Capture the cell that displays the provided text and extract its (x, y) central coordinate. 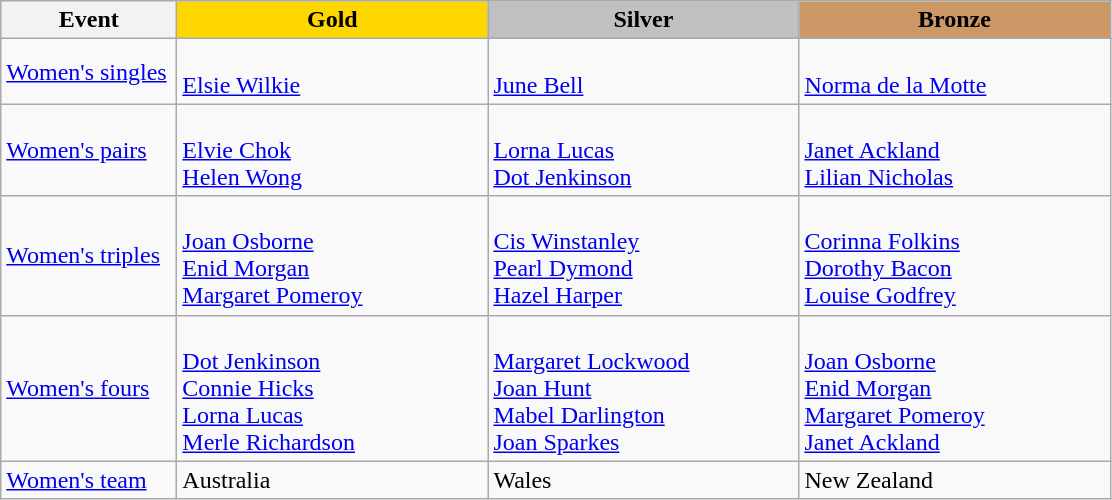
Women's team (89, 480)
Australia (332, 480)
Norma de la Motte (954, 72)
Silver (644, 20)
Margaret Lockwood Joan Hunt Mabel Darlington Joan Sparkes (644, 388)
Lorna Lucas Dot Jenkinson (644, 150)
Elvie Chok Helen Wong (332, 150)
Women's triples (89, 256)
New Zealand (954, 480)
Gold (332, 20)
Janet Ackland Lilian Nicholas (954, 150)
Women's singles (89, 72)
Joan OsborneEnid Morgan Margaret Pomeroy (332, 256)
Women's fours (89, 388)
Bronze (954, 20)
June Bell (644, 72)
Event (89, 20)
Wales (644, 480)
Dot JenkinsonConnie HicksLorna Lucas Merle Richardson (332, 388)
Corinna FolkinsDorothy Bacon Louise Godfrey (954, 256)
Joan Osborne Enid Morgan Margaret Pomeroy Janet Ackland (954, 388)
Women's pairs (89, 150)
Cis Winstanley Pearl Dymond Hazel Harper (644, 256)
Elsie Wilkie (332, 72)
